Extract the (x, y) coordinate from the center of the cell holding the provided text.  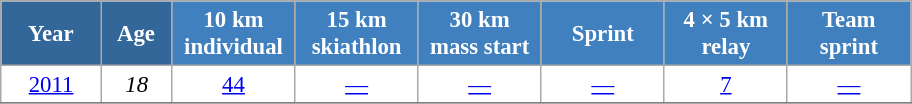
Sprint (602, 34)
10 km individual (234, 34)
2011 (52, 85)
18 (136, 85)
30 km mass start (480, 34)
Age (136, 34)
7 (726, 85)
Team sprint (848, 34)
44 (234, 85)
Year (52, 34)
4 × 5 km relay (726, 34)
15 km skiathlon (356, 34)
